Return the (x, y) coordinate for the center point of the cell that contains the specified text.  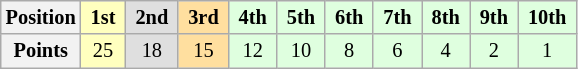
1 (547, 51)
2 (494, 51)
12 (253, 51)
25 (104, 51)
9th (494, 17)
2nd (152, 17)
6th (349, 17)
4 (446, 51)
18 (152, 51)
3rd (203, 17)
4th (253, 17)
Points (41, 51)
8th (446, 17)
10 (301, 51)
Position (41, 17)
6 (397, 51)
15 (203, 51)
10th (547, 17)
1st (104, 17)
7th (397, 17)
8 (349, 51)
5th (301, 17)
